Scan for the cell matching the given text and deliver its [X, Y] coordinate at center. 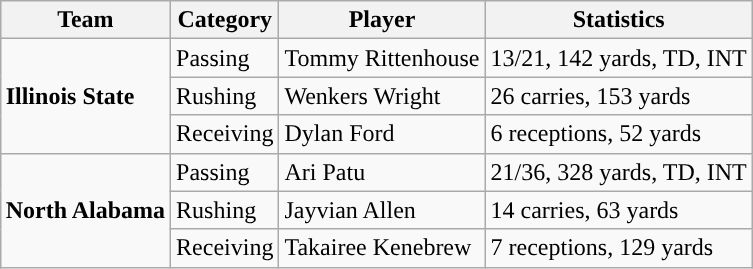
13/21, 142 yards, TD, INT [618, 58]
Illinois State [85, 96]
26 carries, 153 yards [618, 96]
Statistics [618, 20]
7 receptions, 129 yards [618, 248]
North Alabama [85, 210]
Team [85, 20]
Jayvian Allen [382, 210]
6 receptions, 52 yards [618, 134]
Dylan Ford [382, 134]
Wenkers Wright [382, 96]
Ari Patu [382, 172]
Takairee Kenebrew [382, 248]
14 carries, 63 yards [618, 210]
Player [382, 20]
Category [225, 20]
21/36, 328 yards, TD, INT [618, 172]
Tommy Rittenhouse [382, 58]
